From the cell containing the given text, extract its center point as [x, y] coordinate. 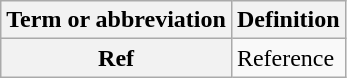
Definition [288, 20]
Term or abbreviation [116, 20]
Reference [288, 58]
Ref [116, 58]
